Identify which cell holds the provided text, then report its [X, Y] central coordinate. 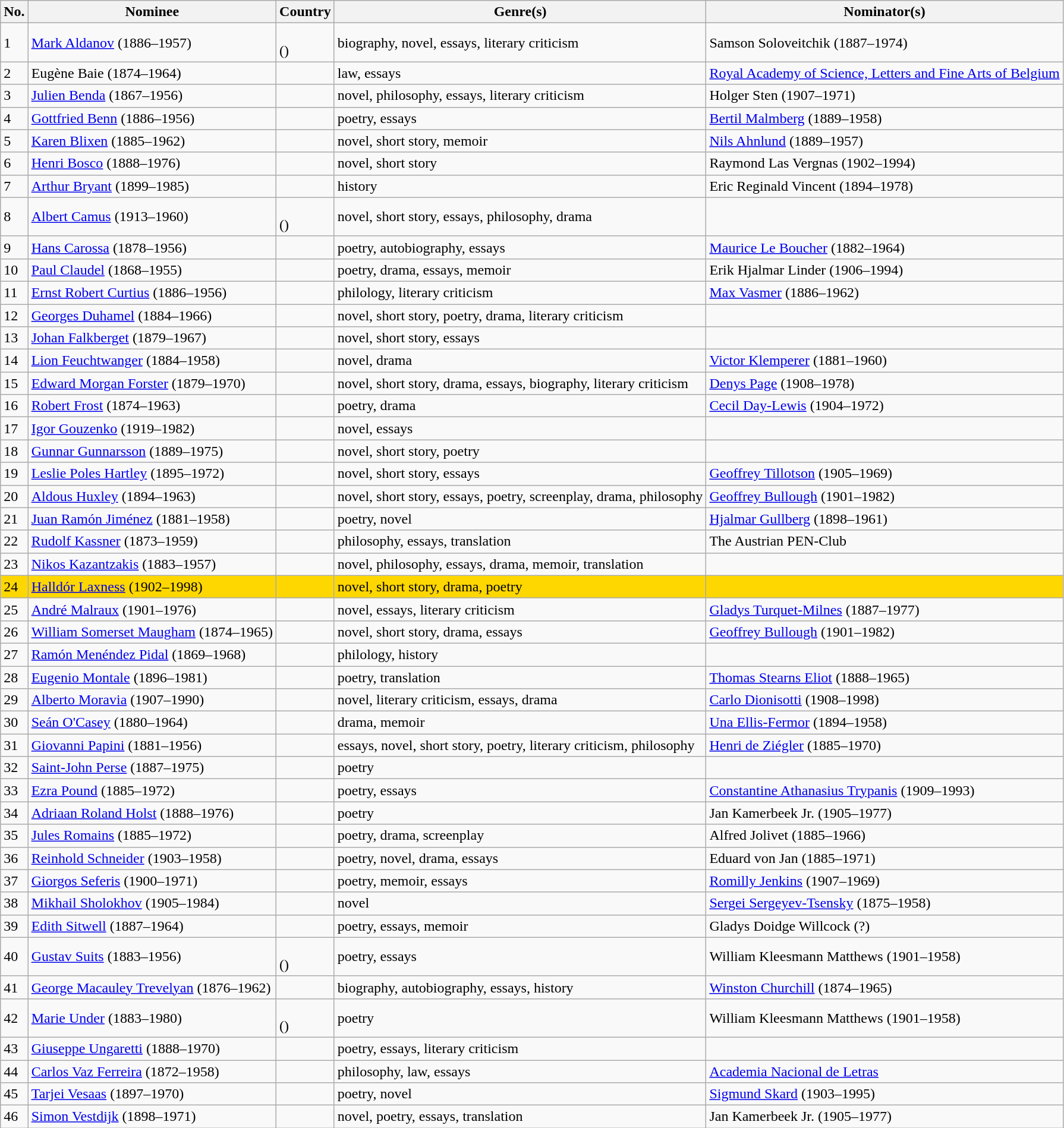
Georges Duhamel (1884–1966) [152, 316]
18 [14, 451]
Cecil Day-Lewis (1904–1972) [884, 406]
Denys Page (1908–1978) [884, 383]
3 [14, 96]
Hjalmar Gullberg (1898–1961) [884, 519]
23 [14, 564]
Julien Benda (1867–1956) [152, 96]
poetry, autobiography, essays [520, 247]
Nominee [152, 12]
35 [14, 836]
Edward Morgan Forster (1879–1970) [152, 383]
philosophy, law, essays [520, 1072]
Carlo Dionisotti (1908–1998) [884, 700]
Simon Vestdijk (1898–1971) [152, 1117]
2 [14, 73]
12 [14, 316]
Arthur Bryant (1899–1985) [152, 186]
7 [14, 186]
Edith Sitwell (1887–1964) [152, 926]
43 [14, 1048]
novel, short story, poetry [520, 451]
40 [14, 957]
Una Ellis-Fermor (1894–1958) [884, 723]
37 [14, 881]
11 [14, 292]
novel, short story, drama, poetry [520, 587]
38 [14, 903]
André Malraux (1901–1976) [152, 609]
5 [14, 141]
philology, literary criticism [520, 292]
Victor Klemperer (1881–1960) [884, 361]
25 [14, 609]
29 [14, 700]
novel, short story, drama, essays, biography, literary criticism [520, 383]
drama, memoir [520, 723]
Gladys Turquet-Milnes (1887–1977) [884, 609]
27 [14, 654]
28 [14, 677]
philosophy, essays, translation [520, 541]
poetry, drama, screenplay [520, 836]
poetry, translation [520, 677]
Albert Camus (1913–1960) [152, 216]
poetry, essays, literary criticism [520, 1048]
Romilly Jenkins (1907–1969) [884, 881]
Alfred Jolivet (1885–1966) [884, 836]
Constantine Athanasius Trypanis (1909–1993) [884, 790]
novel, drama [520, 361]
Eugenio Montale (1896–1981) [152, 677]
Giovanni Papini (1881–1956) [152, 745]
13 [14, 338]
novel, short story, memoir [520, 141]
Eric Reginald Vincent (1894–1978) [884, 186]
Hans Carossa (1878–1956) [152, 247]
Nils Ahnlund (1889–1957) [884, 141]
novel, literary criticism, essays, drama [520, 700]
William Somerset Maugham (1874–1965) [152, 632]
Robert Frost (1874–1963) [152, 406]
36 [14, 858]
21 [14, 519]
Royal Academy of Science, Letters and Fine Arts of Belgium [884, 73]
4 [14, 118]
Gladys Doidge Willcock (?) [884, 926]
Sergei Sergeyev-Tsensky (1875–1958) [884, 903]
Thomas Stearns Eliot (1888–1965) [884, 677]
Maurice Le Boucher (1882–1964) [884, 247]
Eduard von Jan (1885–1971) [884, 858]
Genre(s) [520, 12]
Seán O'Casey (1880–1964) [152, 723]
poetry, drama, essays, memoir [520, 270]
42 [14, 1017]
16 [14, 406]
Nominator(s) [884, 12]
essays, novel, short story, poetry, literary criticism, philosophy [520, 745]
30 [14, 723]
novel, short story, drama, essays [520, 632]
novel, philosophy, essays, literary criticism [520, 96]
32 [14, 768]
novel [520, 903]
33 [14, 790]
Jules Romains (1885–1972) [152, 836]
Igor Gouzenko (1919–1982) [152, 428]
Reinhold Schneider (1903–1958) [152, 858]
history [520, 186]
law, essays [520, 73]
novel, poetry, essays, translation [520, 1117]
Henri Bosco (1888–1976) [152, 163]
Rudolf Kassner (1873–1959) [152, 541]
15 [14, 383]
Adriaan Roland Holst (1888–1976) [152, 813]
Leslie Poles Hartley (1895–1972) [152, 474]
24 [14, 587]
Halldór Laxness (1902–1998) [152, 587]
Aldous Huxley (1894–1963) [152, 496]
Giorgos Seferis (1900–1971) [152, 881]
poetry, memoir, essays [520, 881]
The Austrian PEN-Club [884, 541]
Country [306, 12]
Samson Soloveitchik (1887–1974) [884, 43]
Academia Nacional de Letras [884, 1072]
novel, essays, literary criticism [520, 609]
Karen Blixen (1885–1962) [152, 141]
poetry, drama [520, 406]
No. [14, 12]
41 [14, 987]
Gustav Suits (1883–1956) [152, 957]
Lion Feuchtwanger (1884–1958) [152, 361]
Gunnar Gunnarsson (1889–1975) [152, 451]
novel, short story, essays, poetry, screenplay, drama, philosophy [520, 496]
biography, novel, essays, literary criticism [520, 43]
6 [14, 163]
philology, history [520, 654]
Winston Churchill (1874–1965) [884, 987]
Nikos Kazantzakis (1883–1957) [152, 564]
22 [14, 541]
Marie Under (1883–1980) [152, 1017]
Sigmund Skard (1903–1995) [884, 1094]
Mark Aldanov (1886–1957) [152, 43]
biography, autobiography, essays, history [520, 987]
45 [14, 1094]
Ezra Pound (1885–1972) [152, 790]
poetry, novel, drama, essays [520, 858]
17 [14, 428]
Raymond Las Vergnas (1902–1994) [884, 163]
44 [14, 1072]
Erik Hjalmar Linder (1906–1994) [884, 270]
Paul Claudel (1868–1955) [152, 270]
novel, short story, poetry, drama, literary criticism [520, 316]
George Macauley Trevelyan (1876–1962) [152, 987]
9 [14, 247]
Bertil Malmberg (1889–1958) [884, 118]
Saint-John Perse (1887–1975) [152, 768]
Ernst Robert Curtius (1886–1956) [152, 292]
19 [14, 474]
Gottfried Benn (1886–1956) [152, 118]
Holger Sten (1907–1971) [884, 96]
10 [14, 270]
14 [14, 361]
novel, short story [520, 163]
Johan Falkberget (1879–1967) [152, 338]
novel, essays [520, 428]
39 [14, 926]
Geoffrey Tillotson (1905–1969) [884, 474]
Juan Ramón Jiménez (1881–1958) [152, 519]
Carlos Vaz Ferreira (1872–1958) [152, 1072]
Ramón Menéndez Pidal (1869–1968) [152, 654]
poetry, essays, memoir [520, 926]
Mikhail Sholokhov (1905–1984) [152, 903]
8 [14, 216]
Tarjei Vesaas (1897–1970) [152, 1094]
26 [14, 632]
Max Vasmer (1886–1962) [884, 292]
Eugène Baie (1874–1964) [152, 73]
20 [14, 496]
34 [14, 813]
novel, philosophy, essays, drama, memoir, translation [520, 564]
Alberto Moravia (1907–1990) [152, 700]
1 [14, 43]
31 [14, 745]
46 [14, 1117]
Henri de Ziégler (1885–1970) [884, 745]
Giuseppe Ungaretti (1888–1970) [152, 1048]
novel, short story, essays, philosophy, drama [520, 216]
